Return the [X, Y] coordinate for the center point of the cell that contains the specified text.  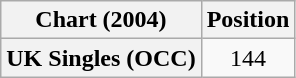
Chart (2004) [101, 20]
UK Singles (OCC) [101, 58]
144 [248, 58]
Position [248, 20]
